Determine the (x, y) coordinate at the center of the cell enclosing the given text.  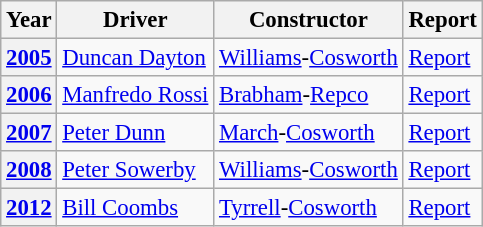
2006 (29, 95)
Driver (136, 20)
Brabham-Repco (308, 95)
2007 (29, 133)
Constructor (308, 20)
2008 (29, 170)
Peter Sowerby (136, 170)
Manfredo Rossi (136, 95)
Tyrrell-Cosworth (308, 208)
2012 (29, 208)
2005 (29, 58)
Year (29, 20)
Duncan Dayton (136, 58)
March-Cosworth (308, 133)
Bill Coombs (136, 208)
Peter Dunn (136, 133)
